Return the [x, y] coordinate for the center point of the cell that contains the specified text.  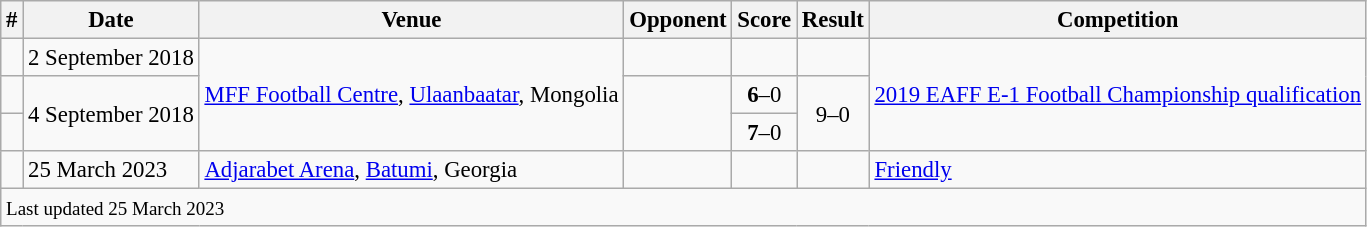
Adjarabet Arena, Batumi, Georgia [412, 170]
7–0 [764, 133]
25 March 2023 [111, 170]
6–0 [764, 95]
Date [111, 20]
Friendly [1118, 170]
Opponent [678, 20]
2 September 2018 [111, 58]
4 September 2018 [111, 114]
Venue [412, 20]
Score [764, 20]
Competition [1118, 20]
2019 EAFF E-1 Football Championship qualification [1118, 96]
MFF Football Centre, Ulaanbaatar, Mongolia [412, 96]
Result [834, 20]
Last updated 25 March 2023 [684, 208]
# [12, 20]
9–0 [834, 114]
